Detect which cell encompasses the target text, then output its (x, y) center coordinate. 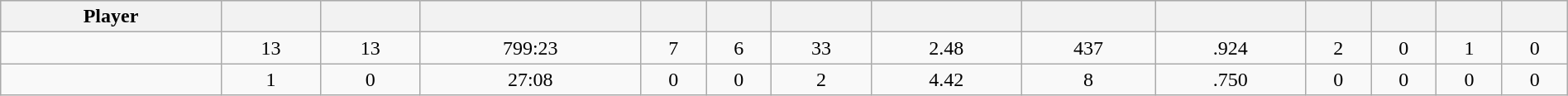
2.48 (946, 48)
6 (739, 48)
.750 (1231, 79)
7 (673, 48)
.924 (1231, 48)
799:23 (531, 48)
33 (821, 48)
Player (111, 17)
4.42 (946, 79)
27:08 (531, 79)
8 (1088, 79)
437 (1088, 48)
